Capture the cell that displays the provided text and extract its (X, Y) central coordinate. 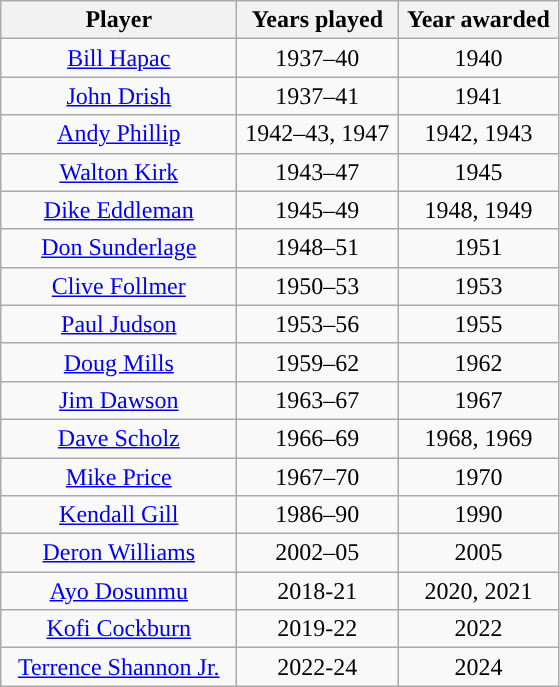
1955 (478, 324)
Paul Judson (119, 324)
2005 (478, 553)
Bill Hapac (119, 58)
1962 (478, 362)
Don Sunderlage (119, 248)
1986–90 (318, 515)
2022-24 (318, 667)
1943–47 (318, 172)
1941 (478, 96)
Kendall Gill (119, 515)
2024 (478, 667)
1970 (478, 477)
1963–67 (318, 400)
2002–05 (318, 553)
1937–40 (318, 58)
1945 (478, 172)
1959–62 (318, 362)
1966–69 (318, 438)
2020, 2021 (478, 591)
Doug Mills (119, 362)
2018-21 (318, 591)
1967–70 (318, 477)
Dike Eddleman (119, 210)
Dave Scholz (119, 438)
Jim Dawson (119, 400)
Walton Kirk (119, 172)
2022 (478, 629)
Clive Follmer (119, 286)
1945–49 (318, 210)
1967 (478, 400)
1937–41 (318, 96)
Kofi Cockburn (119, 629)
1953–56 (318, 324)
1990 (478, 515)
Andy Phillip (119, 134)
Ayo Dosunmu (119, 591)
2019-22 (318, 629)
John Drish (119, 96)
Mike Price (119, 477)
1948–51 (318, 248)
1942–43, 1947 (318, 134)
Terrence Shannon Jr. (119, 667)
Years played (318, 20)
1942, 1943 (478, 134)
1950–53 (318, 286)
1948, 1949 (478, 210)
1968, 1969 (478, 438)
1940 (478, 58)
1951 (478, 248)
Player (119, 20)
1953 (478, 286)
Deron Williams (119, 553)
Year awarded (478, 20)
